Output the (x, y) coordinate of the center of the cell containing the given text.  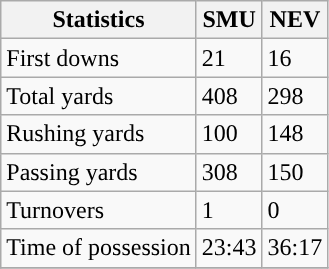
Statistics (99, 20)
Total yards (99, 96)
148 (295, 134)
150 (295, 172)
SMU (229, 20)
0 (295, 210)
23:43 (229, 248)
16 (295, 58)
408 (229, 96)
308 (229, 172)
NEV (295, 20)
1 (229, 210)
First downs (99, 58)
298 (295, 96)
Turnovers (99, 210)
Passing yards (99, 172)
100 (229, 134)
Rushing yards (99, 134)
36:17 (295, 248)
21 (229, 58)
Time of possession (99, 248)
